Extract the [X, Y] coordinate from the center of the cell holding the provided text.  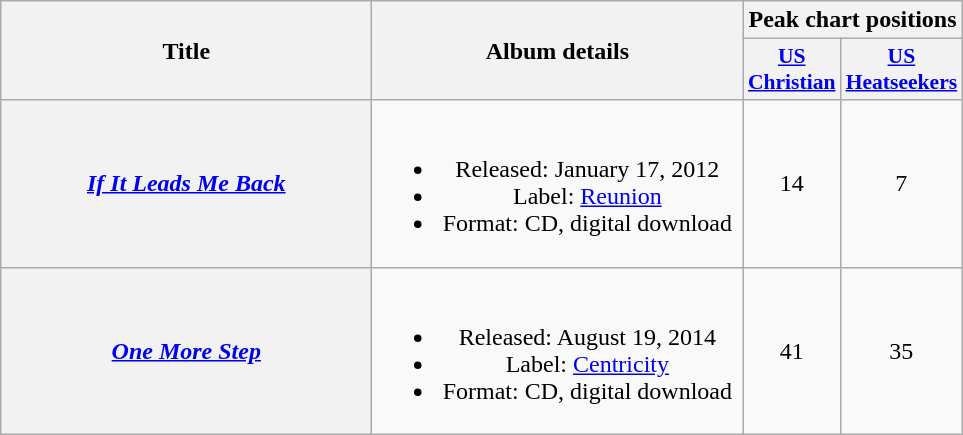
USChristian [792, 70]
USHeatseekers [902, 70]
7 [902, 184]
Peak chart positions [852, 20]
Released: January 17, 2012Label: ReunionFormat: CD, digital download [558, 184]
Title [186, 50]
Released: August 19, 2014Label: CentricityFormat: CD, digital download [558, 350]
41 [792, 350]
Album details [558, 50]
If It Leads Me Back [186, 184]
14 [792, 184]
35 [902, 350]
One More Step [186, 350]
